Provide the [x, y] coordinate of the cell's center where the given text is located.  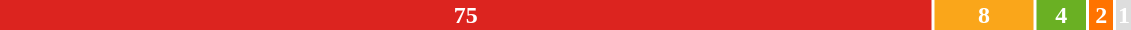
4 [1062, 15]
75 [466, 15]
2 [1102, 15]
8 [984, 15]
